Output the (x, y) coordinate of the center of the cell containing the given text.  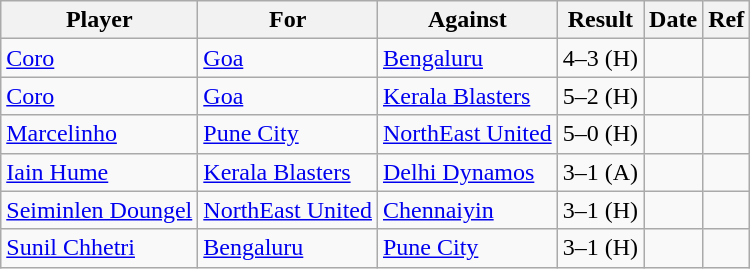
Result (600, 20)
4–3 (H) (600, 58)
Sunil Chhetri (100, 248)
Chennaiyin (467, 210)
For (288, 20)
Against (467, 20)
Date (674, 20)
Ref (726, 20)
Delhi Dynamos (467, 172)
Marcelinho (100, 134)
3–1 (A) (600, 172)
Iain Hume (100, 172)
Seiminlen Doungel (100, 210)
Player (100, 20)
5–2 (H) (600, 96)
5–0 (H) (600, 134)
